Extract the [x, y] coordinate from the center of the cell holding the provided text.  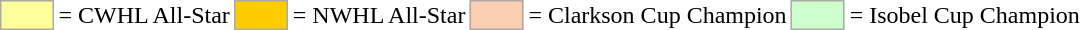
= Clarkson Cup Champion [658, 15]
= NWHL All-Star [379, 15]
= CWHL All-Star [144, 15]
